Locate the cell with the specified text and output its [X, Y] center coordinate. 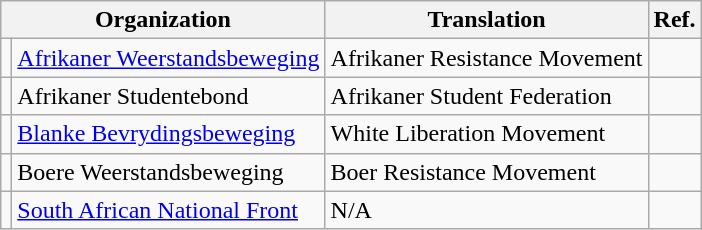
Organization [163, 20]
Afrikaner Studentebond [168, 96]
Afrikaner Resistance Movement [486, 58]
Afrikaner Weerstandsbeweging [168, 58]
South African National Front [168, 210]
Afrikaner Student Federation [486, 96]
Blanke Bevrydingsbeweging [168, 134]
Translation [486, 20]
N/A [486, 210]
Boere Weerstandsbeweging [168, 172]
White Liberation Movement [486, 134]
Ref. [674, 20]
Boer Resistance Movement [486, 172]
